For the text-containing cell, return its midpoint in [x, y] coordinate format. 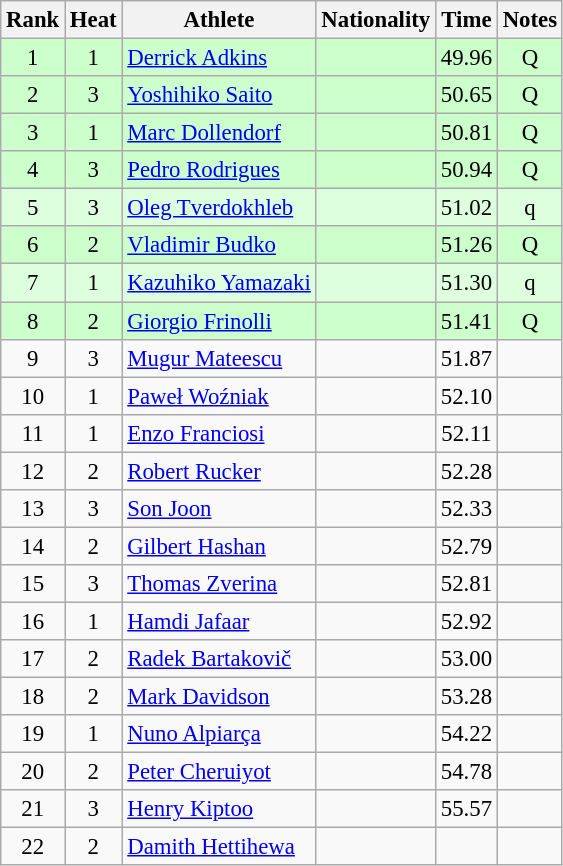
19 [33, 734]
50.81 [467, 133]
10 [33, 396]
53.28 [467, 697]
7 [33, 283]
51.87 [467, 358]
Thomas Zverina [219, 584]
51.26 [467, 245]
52.92 [467, 621]
Son Joon [219, 509]
8 [33, 321]
Paweł Woźniak [219, 396]
Nuno Alpiarça [219, 734]
Marc Dollendorf [219, 133]
Yoshihiko Saito [219, 95]
12 [33, 471]
4 [33, 170]
18 [33, 697]
Time [467, 20]
53.00 [467, 659]
50.65 [467, 95]
54.78 [467, 772]
Giorgio Frinolli [219, 321]
9 [33, 358]
Nationality [376, 20]
52.33 [467, 509]
Kazuhiko Yamazaki [219, 283]
52.79 [467, 546]
Radek Bartakovič [219, 659]
Vladimir Budko [219, 245]
52.11 [467, 433]
16 [33, 621]
Hamdi Jafaar [219, 621]
Oleg Tverdokhleb [219, 208]
Pedro Rodrigues [219, 170]
21 [33, 809]
Rank [33, 20]
54.22 [467, 734]
15 [33, 584]
Mugur Mateescu [219, 358]
Peter Cheruiyot [219, 772]
51.41 [467, 321]
20 [33, 772]
Robert Rucker [219, 471]
14 [33, 546]
49.96 [467, 58]
50.94 [467, 170]
6 [33, 245]
Mark Davidson [219, 697]
Enzo Franciosi [219, 433]
52.81 [467, 584]
22 [33, 847]
55.57 [467, 809]
52.10 [467, 396]
Henry Kiptoo [219, 809]
52.28 [467, 471]
Gilbert Hashan [219, 546]
Notes [530, 20]
Derrick Adkins [219, 58]
17 [33, 659]
5 [33, 208]
13 [33, 509]
Damith Hettihewa [219, 847]
Athlete [219, 20]
51.30 [467, 283]
51.02 [467, 208]
Heat [94, 20]
11 [33, 433]
